Output the [x, y] coordinate of the center of the cell containing the given text.  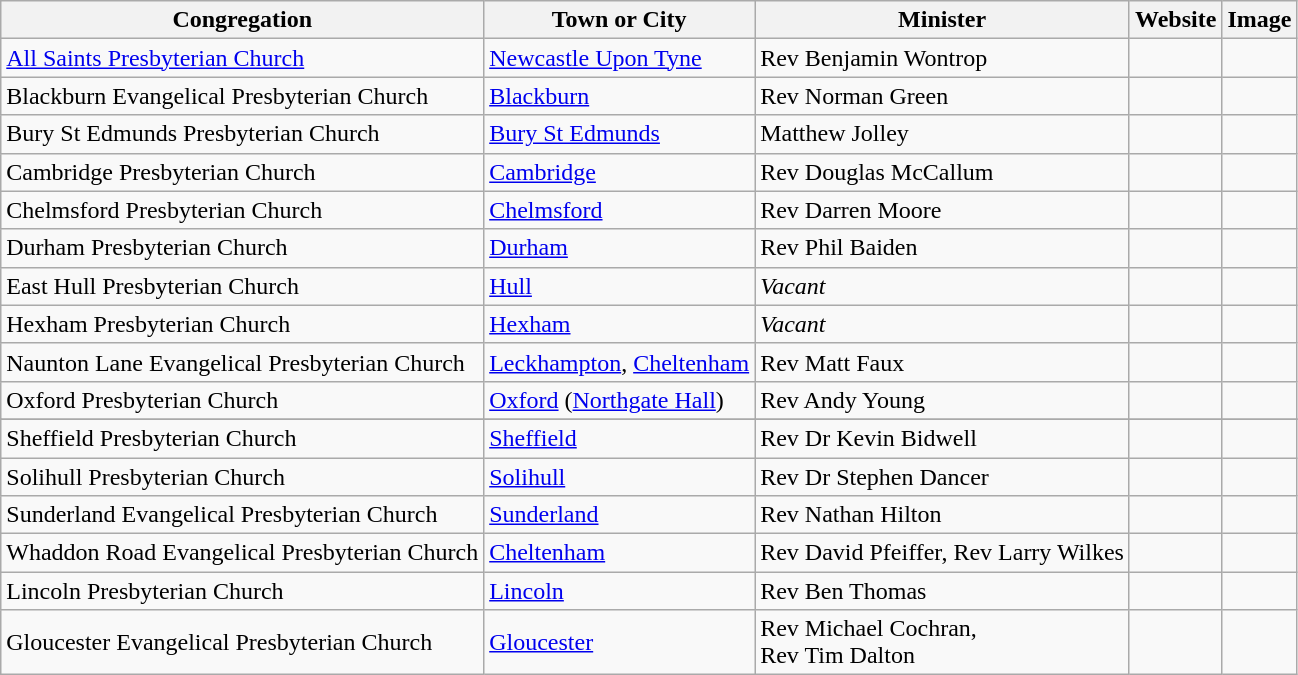
Rev David Pfeiffer, Rev Larry Wilkes [942, 553]
Rev Ben Thomas [942, 591]
Rev Andy Young [942, 400]
Gloucester Evangelical Presbyterian Church [242, 642]
Rev Phil Baiden [942, 248]
Rev Norman Green [942, 96]
Hexham Presbyterian Church [242, 324]
Congregation [242, 20]
Image [1260, 20]
Gloucester [620, 642]
Bury St Edmunds Presbyterian Church [242, 134]
Blackburn [620, 96]
Cambridge [620, 172]
Cheltenham [620, 553]
Cambridge Presbyterian Church [242, 172]
Rev Matt Faux [942, 362]
Minister [942, 20]
Rev Dr Kevin Bidwell [942, 438]
Solihull Presbyterian Church [242, 477]
Rev Douglas McCallum [942, 172]
Rev Darren Moore [942, 210]
Town or City [620, 20]
Sheffield [620, 438]
Hull [620, 286]
Website [1175, 20]
Solihull [620, 477]
Blackburn Evangelical Presbyterian Church [242, 96]
Durham Presbyterian Church [242, 248]
Rev Benjamin Wontrop [942, 58]
East Hull Presbyterian Church [242, 286]
Rev Nathan Hilton [942, 515]
Oxford Presbyterian Church [242, 400]
Lincoln [620, 591]
Durham [620, 248]
Chelmsford Presbyterian Church [242, 210]
Naunton Lane Evangelical Presbyterian Church [242, 362]
Matthew Jolley [942, 134]
Sunderland [620, 515]
Chelmsford [620, 210]
All Saints Presbyterian Church [242, 58]
Rev Michael Cochran,Rev Tim Dalton [942, 642]
Oxford (Northgate Hall) [620, 400]
Newcastle Upon Tyne [620, 58]
Whaddon Road Evangelical Presbyterian Church [242, 553]
Lincoln Presbyterian Church [242, 591]
Leckhampton, Cheltenham [620, 362]
Rev Dr Stephen Dancer [942, 477]
Sheffield Presbyterian Church [242, 438]
Bury St Edmunds [620, 134]
Sunderland Evangelical Presbyterian Church [242, 515]
Hexham [620, 324]
